Identify which cell holds the provided text, then report its [X, Y] central coordinate. 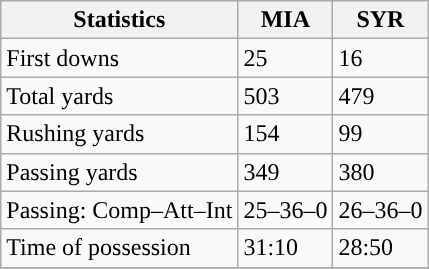
380 [380, 172]
SYR [380, 20]
Statistics [120, 20]
99 [380, 134]
First downs [120, 58]
MIA [286, 20]
349 [286, 172]
Passing yards [120, 172]
479 [380, 96]
31:10 [286, 248]
Total yards [120, 96]
25 [286, 58]
Time of possession [120, 248]
503 [286, 96]
Passing: Comp–Att–Int [120, 210]
25–36–0 [286, 210]
16 [380, 58]
154 [286, 134]
28:50 [380, 248]
Rushing yards [120, 134]
26–36–0 [380, 210]
